Pinpoint the cell where the given text exists, returning its (X, Y) midpoint coordinate. 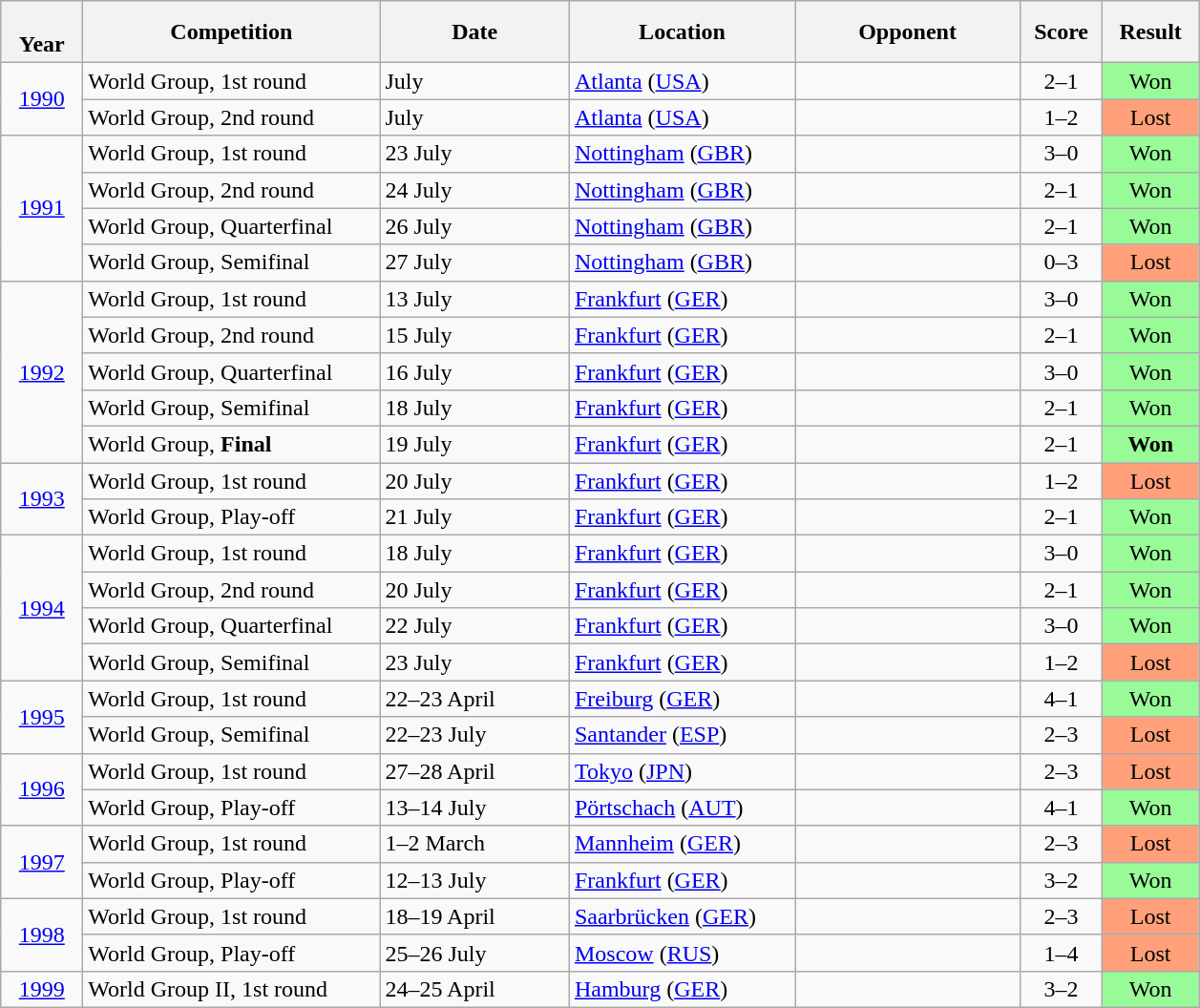
1996 (42, 789)
Location (682, 32)
1999 (42, 989)
25–26 July (475, 953)
1990 (42, 99)
22 July (475, 626)
15 July (475, 335)
1992 (42, 371)
24–25 April (475, 989)
Hamburg (GER) (682, 989)
0–3 (1062, 262)
Result (1151, 32)
Freiburg (GER) (682, 699)
26 July (475, 226)
19 July (475, 444)
Pörtschach (AUT) (682, 808)
18–19 April (475, 916)
World Group II, 1st round (231, 989)
World Group, Final (231, 444)
16 July (475, 371)
Date (475, 32)
1995 (42, 717)
Moscow (RUS) (682, 953)
27 July (475, 262)
27–28 April (475, 771)
Competition (231, 32)
1–4 (1062, 953)
Tokyo (JPN) (682, 771)
Score (1062, 32)
1993 (42, 498)
Year (42, 32)
1998 (42, 934)
21 July (475, 517)
Mannheim (GER) (682, 844)
Opponent (907, 32)
Saarbrücken (GER) (682, 916)
24 July (475, 190)
12–13 July (475, 880)
13–14 July (475, 808)
22–23 April (475, 699)
Santander (ESP) (682, 735)
1994 (42, 608)
1–2 March (475, 844)
1997 (42, 862)
1991 (42, 208)
22–23 July (475, 735)
13 July (475, 299)
